Provide the [x, y] coordinate of the cell's center where the given text is located.  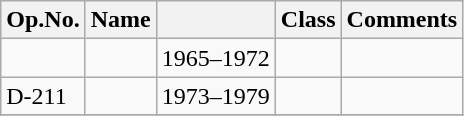
1965–1972 [216, 58]
1973–1979 [216, 96]
D-211 [43, 96]
Comments [402, 20]
Name [120, 20]
Op.No. [43, 20]
Class [308, 20]
